Detect which cell encompasses the target text, then output its (x, y) center coordinate. 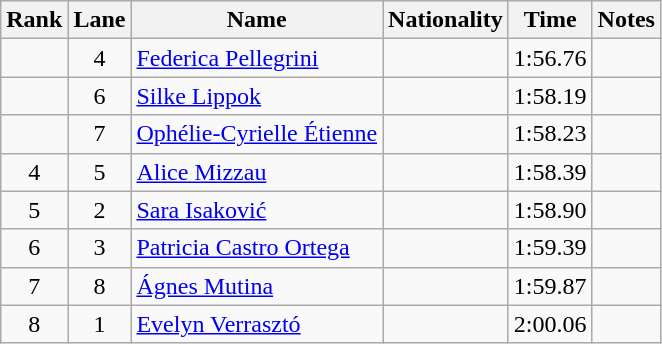
Evelyn Verrasztó (257, 324)
Patricia Castro Ortega (257, 248)
Name (257, 20)
1:59.39 (550, 248)
Time (550, 20)
3 (100, 248)
Alice Mizzau (257, 172)
1:58.19 (550, 96)
Rank (34, 20)
Lane (100, 20)
Federica Pellegrini (257, 58)
1:59.87 (550, 286)
Nationality (446, 20)
Ophélie-Cyrielle Étienne (257, 134)
1:58.39 (550, 172)
1 (100, 324)
1:58.23 (550, 134)
1:58.90 (550, 210)
Silke Lippok (257, 96)
2:00.06 (550, 324)
Notes (626, 20)
Ágnes Mutina (257, 286)
2 (100, 210)
Sara Isaković (257, 210)
1:56.76 (550, 58)
